Determine the (X, Y) coordinate at the center of the cell enclosing the given text.  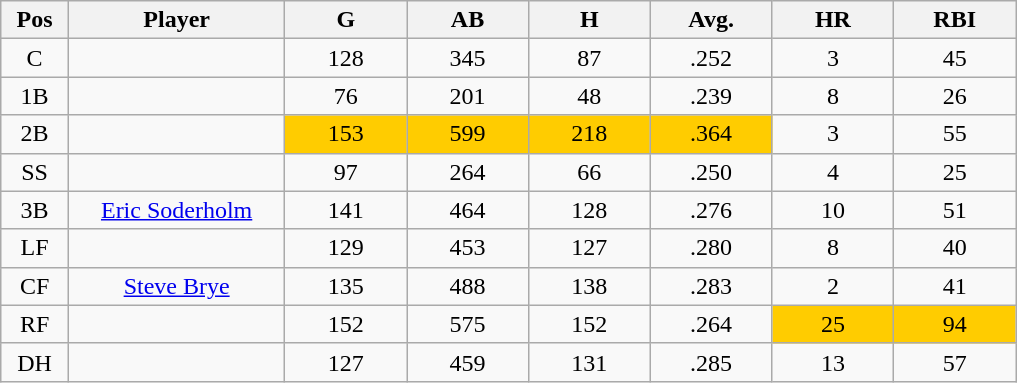
45 (955, 58)
.250 (711, 172)
153 (346, 134)
Avg. (711, 20)
57 (955, 362)
488 (468, 286)
453 (468, 248)
4 (833, 172)
2 (833, 286)
.280 (711, 248)
94 (955, 324)
CF (35, 286)
2B (35, 134)
H (589, 20)
129 (346, 248)
1B (35, 96)
135 (346, 286)
51 (955, 210)
138 (589, 286)
141 (346, 210)
.285 (711, 362)
13 (833, 362)
76 (346, 96)
AB (468, 20)
97 (346, 172)
SS (35, 172)
.239 (711, 96)
.283 (711, 286)
264 (468, 172)
LF (35, 248)
10 (833, 210)
G (346, 20)
131 (589, 362)
.264 (711, 324)
66 (589, 172)
459 (468, 362)
87 (589, 58)
RF (35, 324)
Eric Soderholm (176, 210)
201 (468, 96)
26 (955, 96)
C (35, 58)
Steve Brye (176, 286)
599 (468, 134)
55 (955, 134)
Player (176, 20)
HR (833, 20)
.276 (711, 210)
345 (468, 58)
464 (468, 210)
41 (955, 286)
.364 (711, 134)
48 (589, 96)
.252 (711, 58)
Pos (35, 20)
40 (955, 248)
218 (589, 134)
DH (35, 362)
575 (468, 324)
RBI (955, 20)
3B (35, 210)
